From the cell containing the given text, extract its center point as [x, y] coordinate. 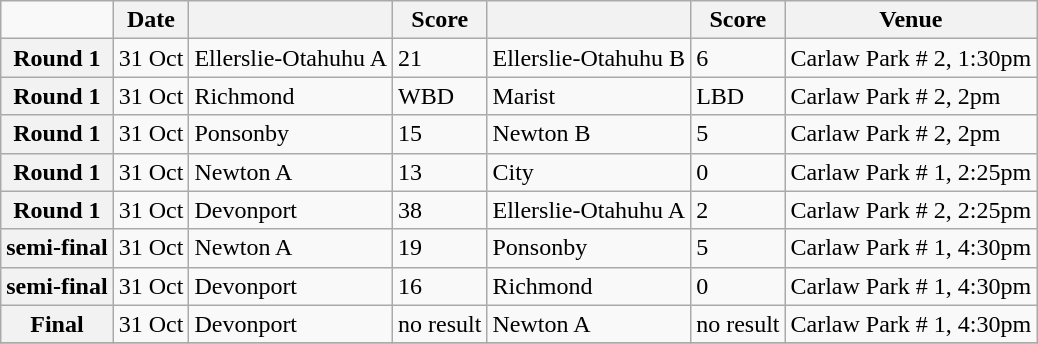
Newton B [589, 134]
19 [440, 248]
16 [440, 286]
Marist [589, 96]
13 [440, 172]
Carlaw Park # 2, 2:25pm [911, 210]
21 [440, 58]
6 [738, 58]
Carlaw Park # 1, 2:25pm [911, 172]
38 [440, 210]
WBD [440, 96]
Carlaw Park # 2, 1:30pm [911, 58]
Date [151, 20]
Venue [911, 20]
15 [440, 134]
Final [57, 324]
Ellerslie-Otahuhu B [589, 58]
City [589, 172]
LBD [738, 96]
2 [738, 210]
